Find where the given text appears and provide that cell's center as [x, y] coordinate. 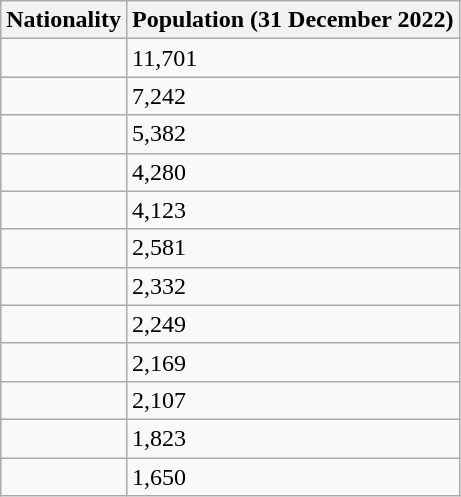
Population (31 December 2022) [292, 20]
2,332 [292, 286]
4,280 [292, 172]
2,169 [292, 362]
11,701 [292, 58]
7,242 [292, 96]
2,249 [292, 324]
4,123 [292, 210]
2,581 [292, 248]
5,382 [292, 134]
1,823 [292, 438]
1,650 [292, 477]
Nationality [64, 20]
2,107 [292, 400]
